Capture the cell that displays the provided text and extract its [X, Y] central coordinate. 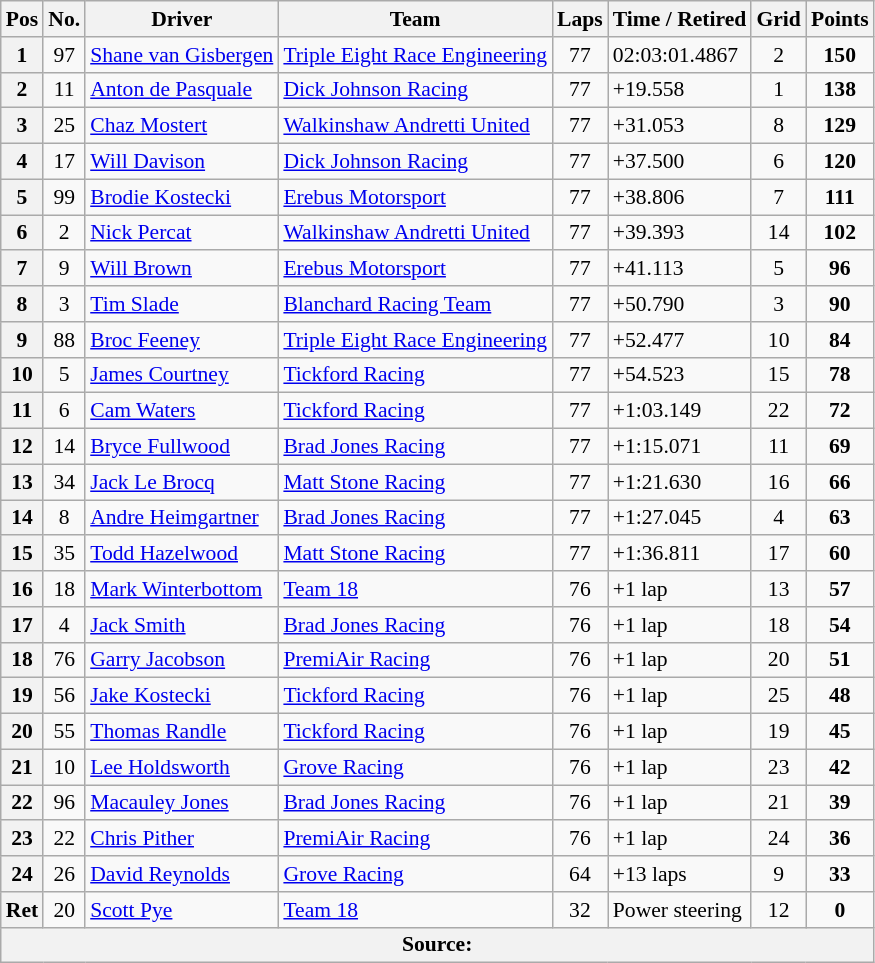
0 [840, 910]
Garry Jacobson [182, 660]
+41.113 [680, 269]
02:03:01.4867 [680, 55]
90 [840, 304]
Ret [22, 910]
+37.500 [680, 162]
Cam Waters [182, 411]
55 [64, 732]
84 [840, 340]
42 [840, 767]
Team [415, 19]
+13 laps [680, 874]
Nick Percat [182, 233]
64 [580, 874]
Blanchard Racing Team [415, 304]
Jack Smith [182, 625]
+50.790 [680, 304]
Will Brown [182, 269]
45 [840, 732]
Todd Hazelwood [182, 554]
36 [840, 839]
72 [840, 411]
+38.806 [680, 197]
Will Davison [182, 162]
138 [840, 90]
150 [840, 55]
Points [840, 19]
48 [840, 696]
69 [840, 447]
Grid [778, 19]
Chaz Mostert [182, 126]
Power steering [680, 910]
Bryce Fullwood [182, 447]
Anton de Pasquale [182, 90]
66 [840, 482]
Jake Kostecki [182, 696]
Andre Heimgartner [182, 518]
60 [840, 554]
97 [64, 55]
102 [840, 233]
Scott Pye [182, 910]
No. [64, 19]
+1:36.811 [680, 554]
+52.477 [680, 340]
99 [64, 197]
32 [580, 910]
57 [840, 589]
34 [64, 482]
26 [64, 874]
+54.523 [680, 375]
Lee Holdsworth [182, 767]
Brodie Kostecki [182, 197]
Thomas Randle [182, 732]
Tim Slade [182, 304]
56 [64, 696]
78 [840, 375]
David Reynolds [182, 874]
Jack Le Brocq [182, 482]
Driver [182, 19]
39 [840, 803]
Pos [22, 19]
35 [64, 554]
+1:15.071 [680, 447]
54 [840, 625]
Broc Feeney [182, 340]
Laps [580, 19]
51 [840, 660]
+1:21.630 [680, 482]
63 [840, 518]
129 [840, 126]
+39.393 [680, 233]
33 [840, 874]
Mark Winterbottom [182, 589]
88 [64, 340]
Chris Pither [182, 839]
James Courtney [182, 375]
Macauley Jones [182, 803]
+31.053 [680, 126]
+1:27.045 [680, 518]
Shane van Gisbergen [182, 55]
111 [840, 197]
+19.558 [680, 90]
Time / Retired [680, 19]
+1:03.149 [680, 411]
Source: [438, 945]
120 [840, 162]
